Pinpoint the cell where the given text exists, returning its (X, Y) midpoint coordinate. 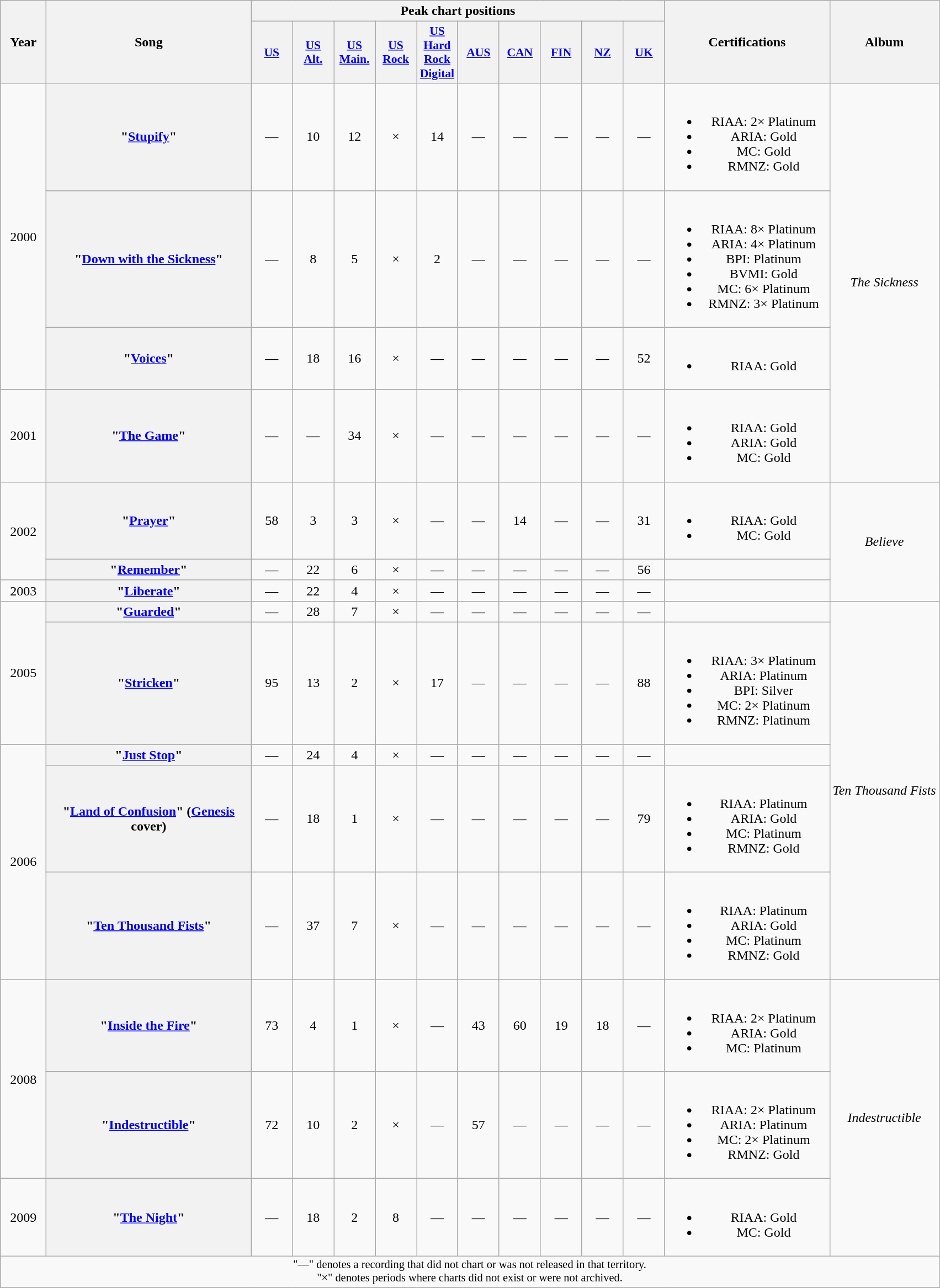
USMain. (354, 52)
Believe (884, 541)
"Stricken" (149, 683)
AUS (478, 52)
CAN (520, 52)
58 (272, 520)
79 (644, 819)
2003 (23, 590)
Indestructible (884, 1118)
"—" denotes a recording that did not chart or was not released in that territory."×" denotes periods where charts did not exist or were not archived. (470, 1272)
USAlt. (314, 52)
"Down with the Sickness" (149, 259)
2008 (23, 1079)
Song (149, 42)
FIN (561, 52)
34 (354, 436)
The Sickness (884, 283)
2005 (23, 672)
Year (23, 42)
Ten Thousand Fists (884, 790)
RIAA: Gold (747, 359)
RIAA: 2× PlatinumARIA: GoldMC: Platinum (747, 1025)
72 (272, 1125)
"Ten Thousand Fists" (149, 926)
"Remember" (149, 570)
RIAA: GoldARIA: GoldMC: Gold (747, 436)
"Guarded" (149, 611)
RIAA: 2× PlatinumARIA: GoldMC: GoldRMNZ: Gold (747, 137)
37 (314, 926)
2006 (23, 861)
"Inside the Fire" (149, 1025)
USRock (396, 52)
17 (437, 683)
24 (314, 754)
2000 (23, 236)
"Voices" (149, 359)
Album (884, 42)
Certifications (747, 42)
"The Night" (149, 1217)
73 (272, 1025)
2001 (23, 436)
43 (478, 1025)
95 (272, 683)
31 (644, 520)
88 (644, 683)
56 (644, 570)
"Liberate" (149, 590)
6 (354, 570)
"Land of Confusion" (Genesis cover) (149, 819)
NZ (603, 52)
RIAA: 3× PlatinumARIA: PlatinumBPI: SilverMC: 2× PlatinumRMNZ: Platinum (747, 683)
UK (644, 52)
5 (354, 259)
"The Game" (149, 436)
RIAA: 2× PlatinumARIA: PlatinumMC: 2× PlatinumRMNZ: Gold (747, 1125)
Peak chart positions (458, 11)
60 (520, 1025)
"Prayer" (149, 520)
2002 (23, 531)
RIAA: 8× PlatinumARIA: 4× PlatinumBPI: PlatinumBVMI: GoldMC: 6× PlatinumRMNZ: 3× Platinum (747, 259)
"Indestructible" (149, 1125)
2009 (23, 1217)
28 (314, 611)
19 (561, 1025)
US (272, 52)
"Stupify" (149, 137)
"Just Stop" (149, 754)
12 (354, 137)
57 (478, 1125)
13 (314, 683)
16 (354, 359)
52 (644, 359)
US HardRockDigital (437, 52)
